Scan for the cell matching the given text and deliver its (X, Y) coordinate at center. 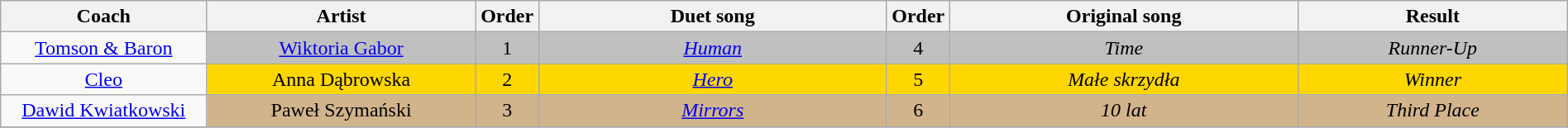
Result (1432, 17)
Duet song (713, 17)
Tomson & Baron (104, 48)
1 (507, 48)
Hero (713, 79)
Artist (342, 17)
Dawid Kwiatkowski (104, 111)
Runner-Up (1432, 48)
Cleo (104, 79)
Anna Dąbrowska (342, 79)
10 lat (1123, 111)
Małe skrzydła (1123, 79)
6 (918, 111)
Paweł Szymański (342, 111)
Winner (1432, 79)
Wiktoria Gabor (342, 48)
Human (713, 48)
Mirrors (713, 111)
4 (918, 48)
Time (1123, 48)
3 (507, 111)
5 (918, 79)
Original song (1123, 17)
Third Place (1432, 111)
Coach (104, 17)
2 (507, 79)
